Output the (x, y) coordinate of the center of the cell containing the given text.  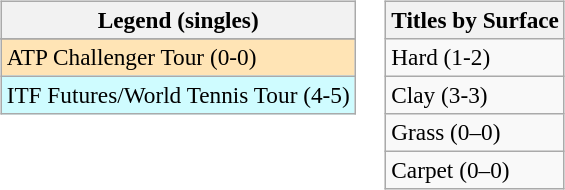
Legend (singles) (178, 20)
Carpet (0–0) (475, 171)
ATP Challenger Tour (0-0) (178, 57)
Titles by Surface (475, 20)
Clay (3-3) (475, 95)
Hard (1-2) (475, 57)
Grass (0–0) (475, 133)
ITF Futures/World Tennis Tour (4-5) (178, 95)
